Detect which cell encompasses the target text, then output its [x, y] center coordinate. 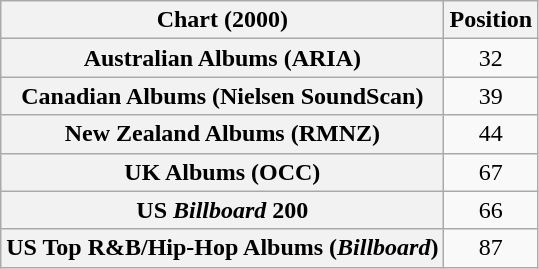
39 [491, 96]
Position [491, 20]
US Billboard 200 [222, 210]
32 [491, 58]
Australian Albums (ARIA) [222, 58]
87 [491, 248]
New Zealand Albums (RMNZ) [222, 134]
UK Albums (OCC) [222, 172]
US Top R&B/Hip-Hop Albums (Billboard) [222, 248]
Chart (2000) [222, 20]
44 [491, 134]
67 [491, 172]
Canadian Albums (Nielsen SoundScan) [222, 96]
66 [491, 210]
